Search for the cell housing the specified text and yield its (X, Y) center coordinate. 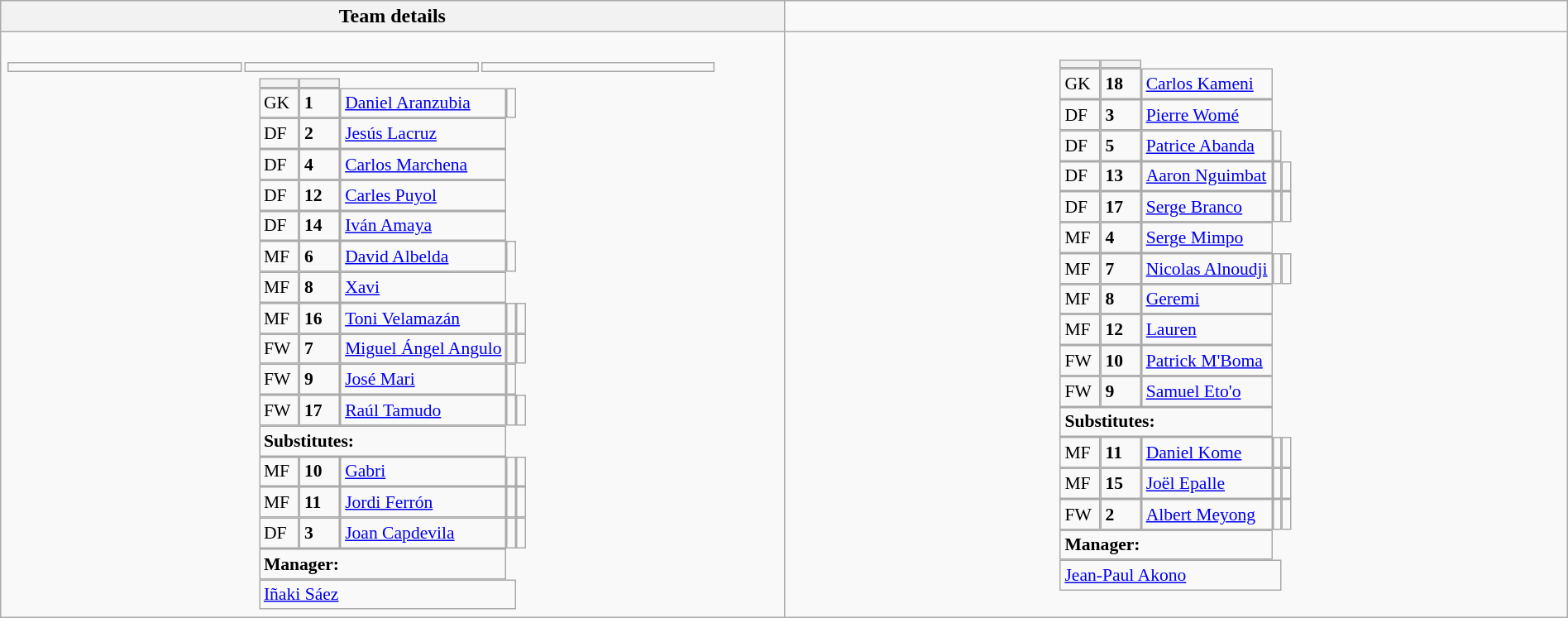
Geremi (1207, 299)
Iván Amaya (423, 225)
Xavi (423, 288)
Daniel Kome (1207, 452)
Toni Velamazán (423, 318)
Carlos Marchena (423, 164)
5 (1121, 146)
Jean-Paul Akono (1171, 576)
13 (1121, 175)
José Mari (423, 379)
Gabri (423, 472)
1 (319, 103)
Joël Epalle (1207, 483)
Joan Capdevila (423, 533)
Albert Meyong (1207, 515)
Samuel Eto'o (1207, 390)
16 (319, 318)
Jordi Ferrón (423, 501)
Raúl Tamudo (423, 410)
Serge Branco (1207, 207)
Iñaki Sáez (387, 594)
Aaron Nguimbat (1207, 175)
Pierre Womé (1207, 114)
Serge Mimpo (1207, 238)
Nicolas Alnoudji (1207, 268)
Daniel Aranzubia (423, 103)
Carles Puyol (423, 195)
David Albelda (423, 256)
Patrick M'Boma (1207, 361)
14 (319, 225)
18 (1121, 84)
Carlos Kameni (1207, 84)
Lauren (1207, 329)
Team details (392, 17)
15 (1121, 483)
Patrice Abanda (1207, 146)
Jesús Lacruz (423, 134)
6 (319, 256)
Miguel Ángel Angulo (423, 349)
